Detect which cell encompasses the target text, then output its (X, Y) center coordinate. 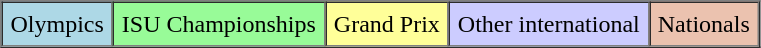
Olympics (58, 24)
Grand Prix (387, 24)
ISU Championships (219, 24)
Other international (549, 24)
Nationals (704, 24)
